Search for the cell housing the specified text and yield its [X, Y] center coordinate. 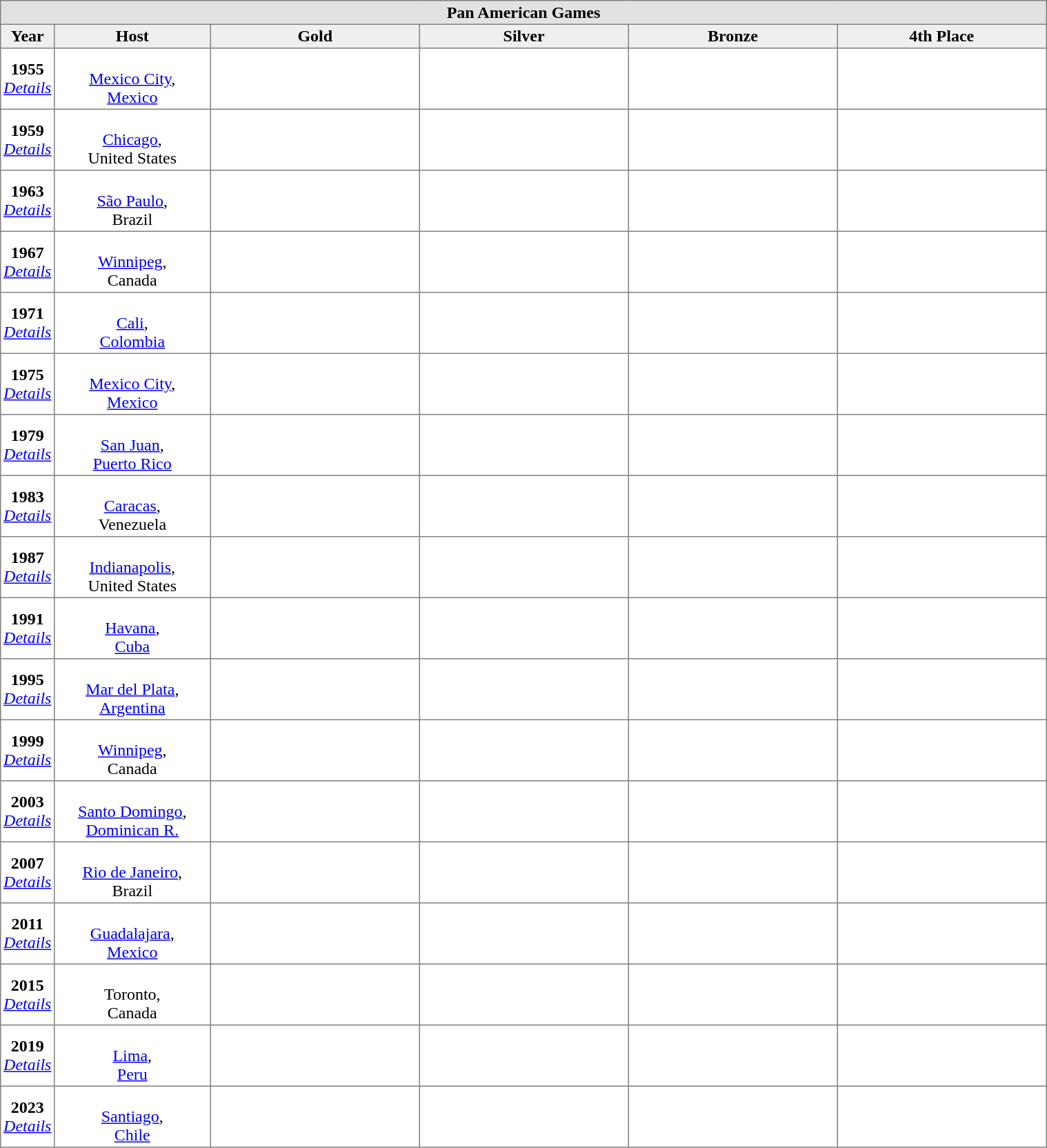
Santo Domingo, Dominican R. [132, 811]
Lima, Peru [132, 1056]
1975Details [28, 384]
1967Details [28, 261]
2003Details [28, 811]
1995Details [28, 689]
1971Details [28, 323]
1959Details [28, 139]
4th Place [942, 36]
Guadalajara, Mexico [132, 933]
Year [28, 36]
Silver [524, 36]
Bronze [732, 36]
1999Details [28, 750]
1979Details [28, 445]
2023Details [28, 1116]
1987Details [28, 567]
2011Details [28, 933]
Indianapolis, United States [132, 567]
1991Details [28, 628]
Havana, Cuba [132, 628]
1963Details [28, 201]
1983Details [28, 506]
2015Details [28, 994]
Chicago, United States [132, 139]
Host [132, 36]
Toronto, Canada [132, 994]
2019Details [28, 1056]
Gold [315, 36]
Caracas, Venezuela [132, 506]
1955Details [28, 79]
São Paulo, Brazil [132, 201]
Rio de Janeiro, Brazil [132, 872]
Mar del Plata, Argentina [132, 689]
Santiago, Chile [132, 1116]
Cali, Colombia [132, 323]
San Juan, Puerto Rico [132, 445]
Pan American Games [523, 12]
2007Details [28, 872]
